Capture the cell that displays the provided text and extract its (X, Y) central coordinate. 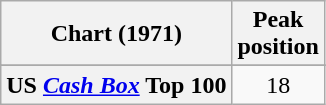
Peakposition (278, 34)
US Cash Box Top 100 (116, 85)
Chart (1971) (116, 34)
18 (278, 85)
